Find where the given text appears and provide that cell's center as (X, Y) coordinate. 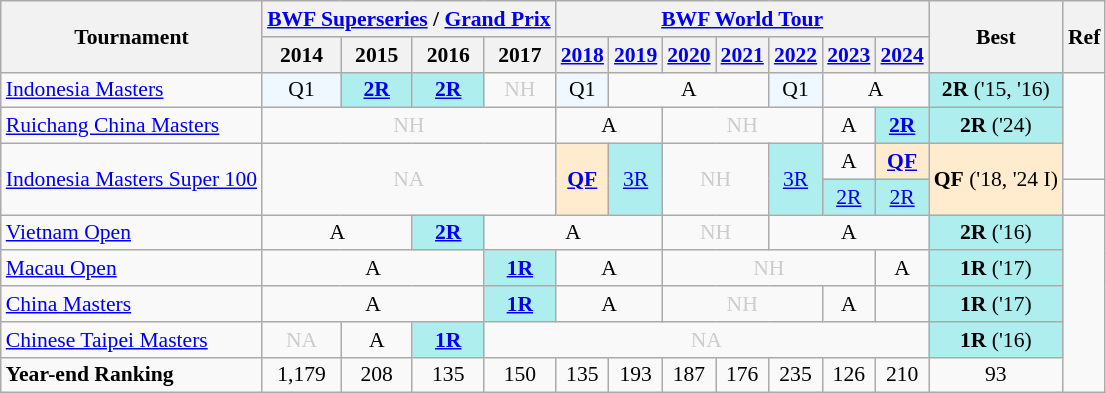
2R ('16) (996, 233)
2018 (582, 55)
Chinese Taipei Masters (132, 340)
150 (520, 375)
1,179 (302, 375)
Indonesia Masters (132, 90)
235 (796, 375)
BWF World Tour (742, 19)
2016 (448, 55)
Tournament (132, 36)
210 (902, 375)
176 (742, 375)
Macau Open (132, 269)
BWF Superseries / Grand Prix (409, 19)
2017 (520, 55)
93 (996, 375)
193 (636, 375)
2021 (742, 55)
Best (996, 36)
126 (848, 375)
Indonesia Masters Super 100 (132, 180)
2022 (796, 55)
China Masters (132, 304)
Year-end Ranking (132, 375)
Vietnam Open (132, 233)
2R ('15, '16) (996, 90)
Ref (1084, 36)
Ruichang China Masters (132, 126)
2019 (636, 55)
208 (377, 375)
2014 (302, 55)
187 (688, 375)
2024 (902, 55)
2R ('24) (996, 126)
QF ('18, '24 I) (996, 180)
2015 (377, 55)
2020 (688, 55)
2023 (848, 55)
1R ('16) (996, 340)
